Extract the [x, y] coordinate from the center of the cell holding the provided text.  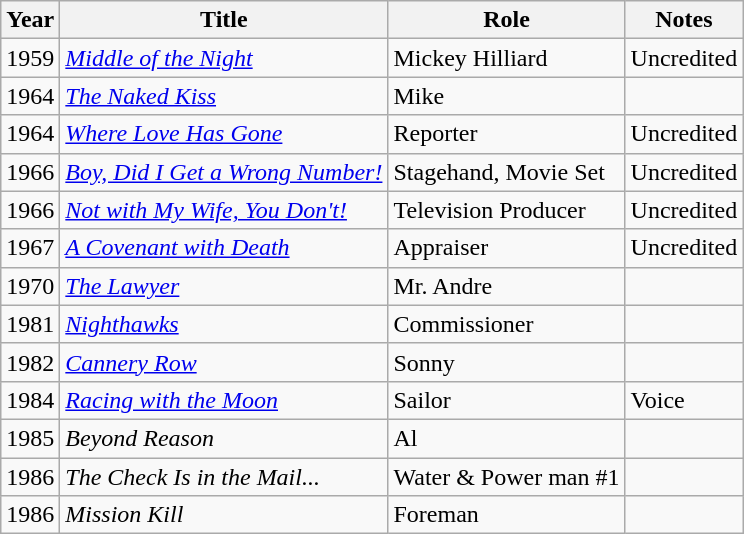
Foreman [506, 515]
1967 [30, 248]
1959 [30, 58]
The Naked Kiss [224, 96]
1981 [30, 324]
Middle of the Night [224, 58]
Appraiser [506, 248]
Stagehand, Movie Set [506, 172]
Television Producer [506, 210]
A Covenant with Death [224, 248]
Mickey Hilliard [506, 58]
Where Love Has Gone [224, 134]
Not with My Wife, You Don't! [224, 210]
Sonny [506, 362]
Year [30, 20]
1985 [30, 438]
Voice [684, 400]
Mr. Andre [506, 286]
Racing with the Moon [224, 400]
Notes [684, 20]
The Lawyer [224, 286]
1984 [30, 400]
Mike [506, 96]
The Check Is in the Mail... [224, 477]
Cannery Row [224, 362]
Beyond Reason [224, 438]
Al [506, 438]
Role [506, 20]
Sailor [506, 400]
Boy, Did I Get a Wrong Number! [224, 172]
Commissioner [506, 324]
Mission Kill [224, 515]
Water & Power man #1 [506, 477]
1982 [30, 362]
Reporter [506, 134]
Nighthawks [224, 324]
1970 [30, 286]
Title [224, 20]
